Provide the (x, y) coordinate of the cell's center where the given text is located.  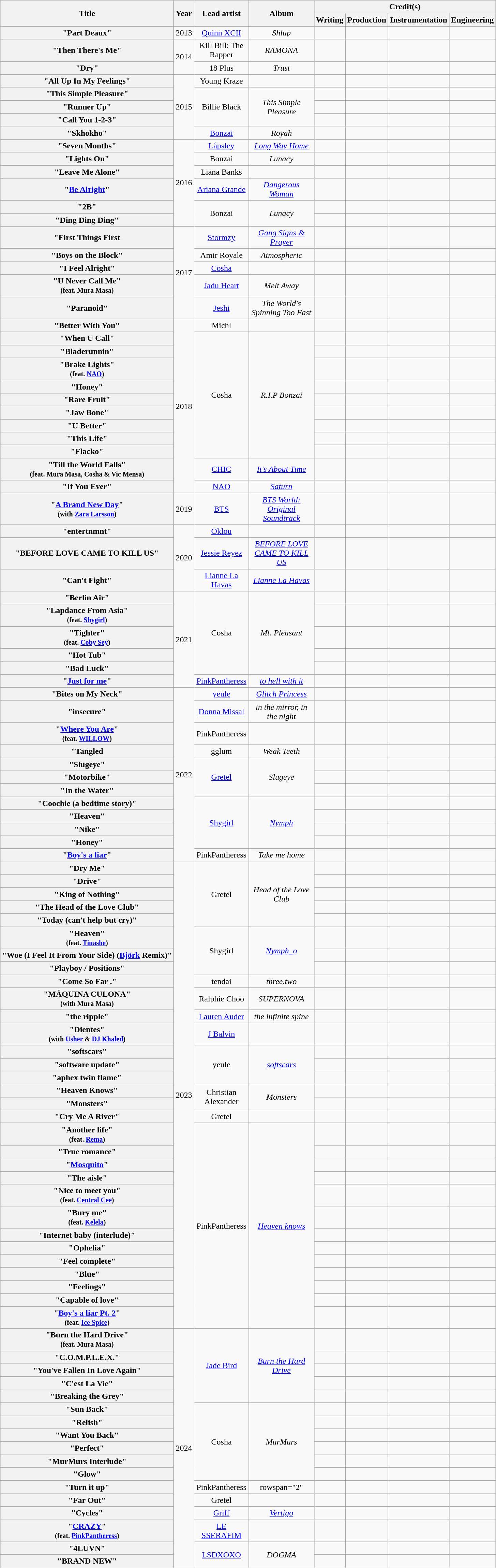
Kill Bill: The Rapper (222, 50)
"Bladerunnin" (87, 351)
"Ophelia" (87, 1248)
Ralphie Choo (222, 999)
"Playboy / Positions" (87, 968)
"Heaven"(feat. Tinashe) (87, 937)
Gang Signs & Prayer (282, 237)
18 Plus (222, 68)
Oklou (222, 531)
Glitch Princess (282, 694)
Long Way Home (282, 146)
"King of Nothing" (87, 894)
2019 (184, 509)
"Part Deaux" (87, 33)
"CRAZY"(feat. PinkPantheress) (87, 1531)
"Tangled (87, 751)
"I Feel Alright" (87, 268)
Jessie Reyez (222, 553)
2016 (184, 183)
"Heaven" (87, 816)
"A Brand New Day"(with Zara Larsson) (87, 509)
Amir Royale (222, 255)
"Tighter"(feat. Coby Sey) (87, 637)
"Bury me"(feat. Kelela) (87, 1218)
DOGMA (282, 1555)
"4LUVN" (87, 1548)
2021 (184, 639)
Title (87, 13)
R.I.P Bonzai (282, 395)
"Berlin Air" (87, 598)
"MurMurs Interlude" (87, 1461)
"Internet baby (interlude)" (87, 1235)
"Come So Far ." (87, 981)
"BEFORE LOVE CAME TO KILL US" (87, 553)
"Glow" (87, 1474)
2013 (184, 33)
"Heaven Knows" (87, 1090)
"Lights On" (87, 159)
Weak Teeth (282, 751)
Nymph_o (282, 950)
three.two (282, 981)
Engineering (472, 20)
2023 (184, 1095)
"Monsters" (87, 1103)
Michl (222, 325)
"Dry" (87, 68)
"Boy's a liar Pt. 2"(feat. Ice Spice) (87, 1317)
"U Better" (87, 425)
Instrumentation (419, 20)
"Mosquito" (87, 1164)
"First Things First (87, 237)
Griff (222, 1513)
Head of the Love Club (282, 894)
Lauren Auder (222, 1016)
Burn the Hard Drive (282, 1366)
"When U Call" (87, 338)
"Then There's Me" (87, 50)
Album (282, 13)
"Leave Me Alone" (87, 172)
The World's Spinning Too Fast (282, 308)
"aphex twin flame" (87, 1078)
"Nike" (87, 829)
"Bites on My Neck" (87, 694)
to hell with it (282, 681)
"Cry Me A River" (87, 1116)
tendai (222, 981)
"Slugeye" (87, 764)
"Breaking the Grey" (87, 1396)
"softscars" (87, 1052)
"Boys on the Block" (87, 255)
"U Never Call Me"(feat. Mura Masa) (87, 286)
J Balvin (222, 1034)
"C.O.M.P.L.E.X." (87, 1357)
Jade Bird (222, 1366)
"Drive" (87, 881)
softscars (282, 1065)
"Seven Months" (87, 146)
Christian Alexander (222, 1097)
"Runner Up" (87, 107)
SUPERNOVA (282, 999)
This Simple Pleasure (282, 107)
"This Simple Pleasure" (87, 94)
Trust (282, 68)
rowspan="2" (282, 1487)
"All Up In My Feelings" (87, 81)
2017 (184, 273)
Heaven knows (282, 1226)
"Blue" (87, 1274)
"Far Out" (87, 1500)
Credit(s) (405, 7)
"Another life"(feat. Rema) (87, 1134)
"Nice to meet you"(feat. Central Cee) (87, 1195)
"Capable of love" (87, 1300)
LE SSERAFIM (222, 1531)
"Turn it up" (87, 1487)
RAMONA (282, 50)
Liana Banks (222, 172)
"Flacko" (87, 452)
"Want You Back" (87, 1435)
"Dry Me" (87, 868)
It's About Time (282, 469)
"Brake Lights"(feat. NAO) (87, 369)
"True romance" (87, 1152)
2022 (184, 774)
"2B" (87, 207)
Dangerous Woman (282, 190)
Royah (282, 133)
"Relish" (87, 1422)
MurMurs (282, 1441)
"Call You 1-2-3" (87, 120)
"the ripple" (87, 1016)
"BRAND NEW" (87, 1561)
"Lapdance From Asia"(feat. Shygirl) (87, 615)
2024 (184, 1448)
2014 (184, 57)
Vertigo (282, 1513)
Monsters (282, 1097)
"MÁQUINA CULONA"(with Mura Masa) (87, 999)
Nymph (282, 823)
"Just for me" (87, 681)
"Paranoid" (87, 308)
"If You Ever" (87, 487)
2020 (184, 558)
BTS (222, 509)
2018 (184, 406)
Låpsley (222, 146)
"The Head of the Love Club" (87, 907)
Billie Black (222, 107)
LSDXOXO (222, 1555)
"Ding Ding Ding" (87, 220)
Jadu Heart (222, 286)
the infinite spine (282, 1016)
BTS World: Original Soundtrack (282, 509)
Melt Away (282, 286)
"Feelings" (87, 1287)
Production (367, 20)
Writing (330, 20)
"Today (can't help but cry)" (87, 920)
Young Kraze (222, 81)
"Coochie (a bedtime story)" (87, 803)
"Can't Fight" (87, 580)
Donna Missal (222, 712)
Year (184, 13)
"You've Fallen In Love Again" (87, 1370)
"Jaw Bone" (87, 412)
"Burn the Hard Drive"(feat. Mura Masa) (87, 1340)
Jeshi (222, 308)
"software update" (87, 1065)
"Better With You" (87, 325)
Slugeye (282, 777)
"In the Water" (87, 790)
"Woe (I Feel It From Your Side) (Björk Remix)" (87, 955)
"Perfect" (87, 1448)
"Feel complete" (87, 1261)
"Till the World Falls"(feat. Mura Masa, Cosha & Vic Mensa) (87, 469)
gglum (222, 751)
Quinn XCII (222, 33)
Lead artist (222, 13)
"Where You Are"(feat. WILLOW) (87, 734)
"This Life" (87, 439)
in the mirror, in the night (282, 712)
"Cycles" (87, 1513)
Atmospheric (282, 255)
"Motorbike" (87, 777)
"Boy's a liar" (87, 855)
"Be Alright" (87, 190)
"Rare Fruit" (87, 399)
Saturn (282, 487)
"entertnmnt" (87, 531)
Take me home (282, 855)
"The aisle" (87, 1178)
"Skhokho" (87, 133)
"Hot Tub" (87, 655)
"Dientes"(with Usher & DJ Khaled) (87, 1034)
Mt. Pleasant (282, 633)
"Sun Back" (87, 1409)
"Bad Luck" (87, 668)
2015 (184, 107)
Shlup (282, 33)
Stormzy (222, 237)
CHIC (222, 469)
"insecure" (87, 712)
BEFORE LOVE CAME TO KILL US (282, 553)
Ariana Grande (222, 190)
"C'est La Vie" (87, 1383)
NAO (222, 487)
